Provide the [x, y] coordinate of the cell's center where the given text is located.  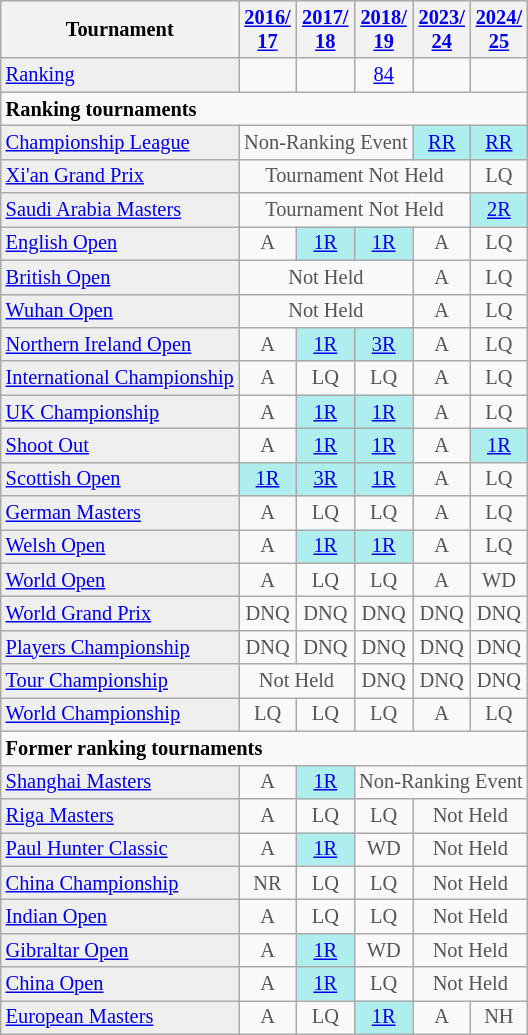
Gibraltar Open [120, 950]
International Championship [120, 378]
Tour Championship [120, 681]
Paul Hunter Classic [120, 849]
2R [498, 210]
World Championship [120, 714]
China Open [120, 984]
Ranking [120, 75]
Riga Masters [120, 815]
2016/17 [268, 29]
2023/24 [442, 29]
Wuhan Open [120, 311]
Scottish Open [120, 479]
Championship League [120, 142]
European Masters [120, 1017]
UK Championship [120, 412]
NH [498, 1017]
2024/25 [498, 29]
Shoot Out [120, 445]
English Open [120, 243]
NR [268, 883]
Ranking tournaments [264, 109]
Former ranking tournaments [264, 748]
84 [384, 75]
World Grand Prix [120, 613]
German Masters [120, 513]
Northern Ireland Open [120, 344]
Indian Open [120, 916]
World Open [120, 580]
Welsh Open [120, 546]
British Open [120, 277]
Xi'an Grand Prix [120, 176]
Shanghai Masters [120, 782]
Players Championship [120, 647]
China Championship [120, 883]
2018/19 [384, 29]
2017/18 [325, 29]
Tournament [120, 29]
Saudi Arabia Masters [120, 210]
